Extract the (X, Y) coordinate from the center of the cell holding the provided text.  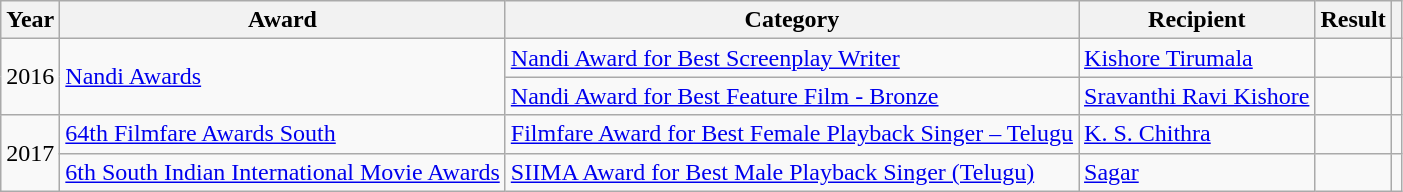
Sagar (1197, 172)
Nandi Awards (282, 77)
Kishore Tirumala (1197, 58)
2016 (30, 77)
Filmfare Award for Best Female Playback Singer – Telugu (792, 134)
Category (792, 20)
Year (30, 20)
Nandi Award for Best Feature Film - Bronze (792, 96)
SIIMA Award for Best Male Playback Singer (Telugu) (792, 172)
Sravanthi Ravi Kishore (1197, 96)
6th South Indian International Movie Awards (282, 172)
64th Filmfare Awards South (282, 134)
K. S. Chithra (1197, 134)
Award (282, 20)
Result (1353, 20)
Recipient (1197, 20)
Nandi Award for Best Screenplay Writer (792, 58)
2017 (30, 153)
